Find where the given text appears and provide that cell's center as [X, Y] coordinate. 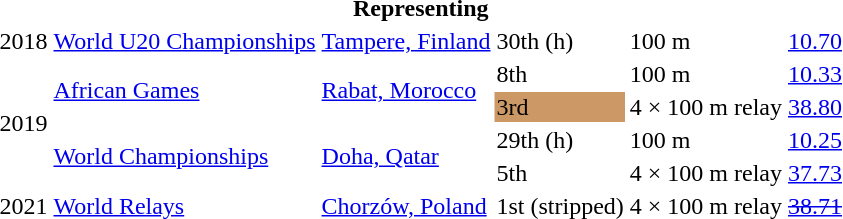
29th (h) [560, 140]
Doha, Qatar [406, 156]
World U20 Championships [184, 41]
Rabat, Morocco [406, 90]
African Games [184, 90]
World Championships [184, 156]
Tampere, Finland [406, 41]
30th (h) [560, 41]
8th [560, 74]
5th [560, 173]
3rd [560, 107]
